Locate the cell with the specified text and output its (x, y) center coordinate. 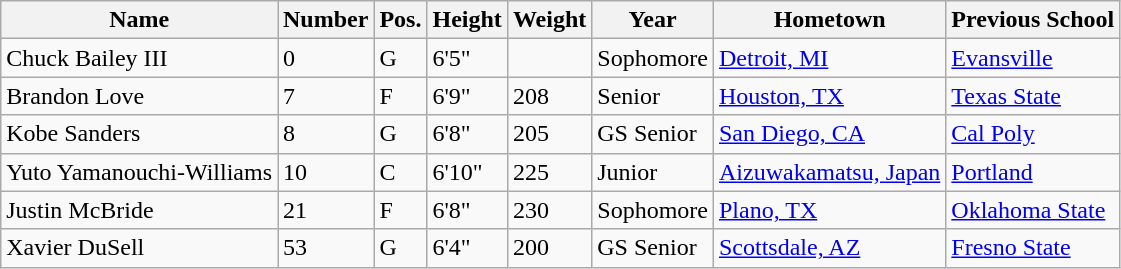
Houston, TX (829, 96)
Pos. (400, 20)
Weight (549, 20)
Year (653, 20)
7 (326, 96)
208 (549, 96)
Name (140, 20)
10 (326, 172)
Height (467, 20)
200 (549, 248)
0 (326, 58)
230 (549, 210)
Yuto Yamanouchi-Williams (140, 172)
Kobe Sanders (140, 134)
Fresno State (1033, 248)
Brandon Love (140, 96)
San Diego, CA (829, 134)
Detroit, MI (829, 58)
Junior (653, 172)
8 (326, 134)
C (400, 172)
Chuck Bailey III (140, 58)
Plano, TX (829, 210)
6'9" (467, 96)
Oklahoma State (1033, 210)
Hometown (829, 20)
Number (326, 20)
6'4" (467, 248)
Cal Poly (1033, 134)
Senior (653, 96)
53 (326, 248)
Xavier DuSell (140, 248)
Previous School (1033, 20)
Scottsdale, AZ (829, 248)
Justin McBride (140, 210)
Texas State (1033, 96)
6'10" (467, 172)
225 (549, 172)
Portland (1033, 172)
Evansville (1033, 58)
Aizuwakamatsu, Japan (829, 172)
21 (326, 210)
205 (549, 134)
6'5" (467, 58)
